From the cell containing the given text, extract its center point as (x, y) coordinate. 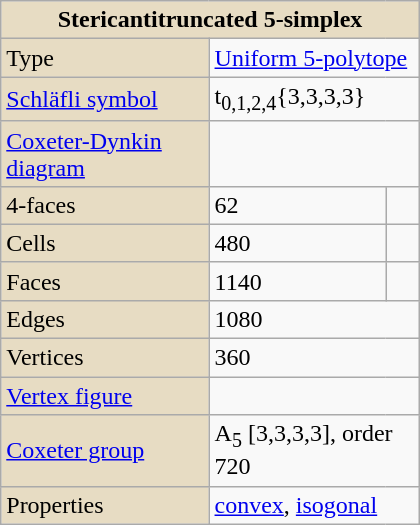
Coxeter group (105, 450)
480 (298, 243)
Stericantitruncated 5-simplex (210, 20)
convex, isogonal (314, 505)
Coxeter-Dynkin diagram (105, 154)
Schläfli symbol (105, 99)
Uniform 5-polytope (314, 58)
Vertices (105, 358)
1140 (298, 281)
t0,1,2,4{3,3,3,3} (314, 99)
Cells (105, 243)
Faces (105, 281)
1080 (314, 319)
62 (298, 205)
4-faces (105, 205)
A5 [3,3,3,3], order 720 (314, 450)
360 (314, 358)
Type (105, 58)
Vertex figure (105, 396)
Properties (105, 505)
Edges (105, 319)
